Provide the [X, Y] coordinate of the cell's center where the given text is located.  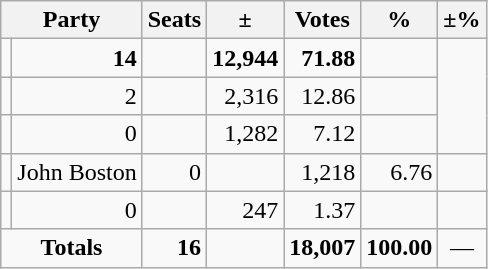
14 [77, 58]
1,218 [322, 172]
2 [77, 96]
John Boston [77, 172]
2,316 [246, 96]
Party [72, 20]
1.37 [322, 210]
6.76 [400, 172]
Totals [72, 248]
12.86 [322, 96]
18,007 [322, 248]
± [246, 20]
71.88 [322, 58]
16 [174, 248]
Votes [322, 20]
1,282 [246, 134]
±% [462, 20]
— [462, 248]
100.00 [400, 248]
Seats [174, 20]
% [400, 20]
247 [246, 210]
7.12 [322, 134]
12,944 [246, 58]
